Search for the cell housing the specified text and yield its (X, Y) center coordinate. 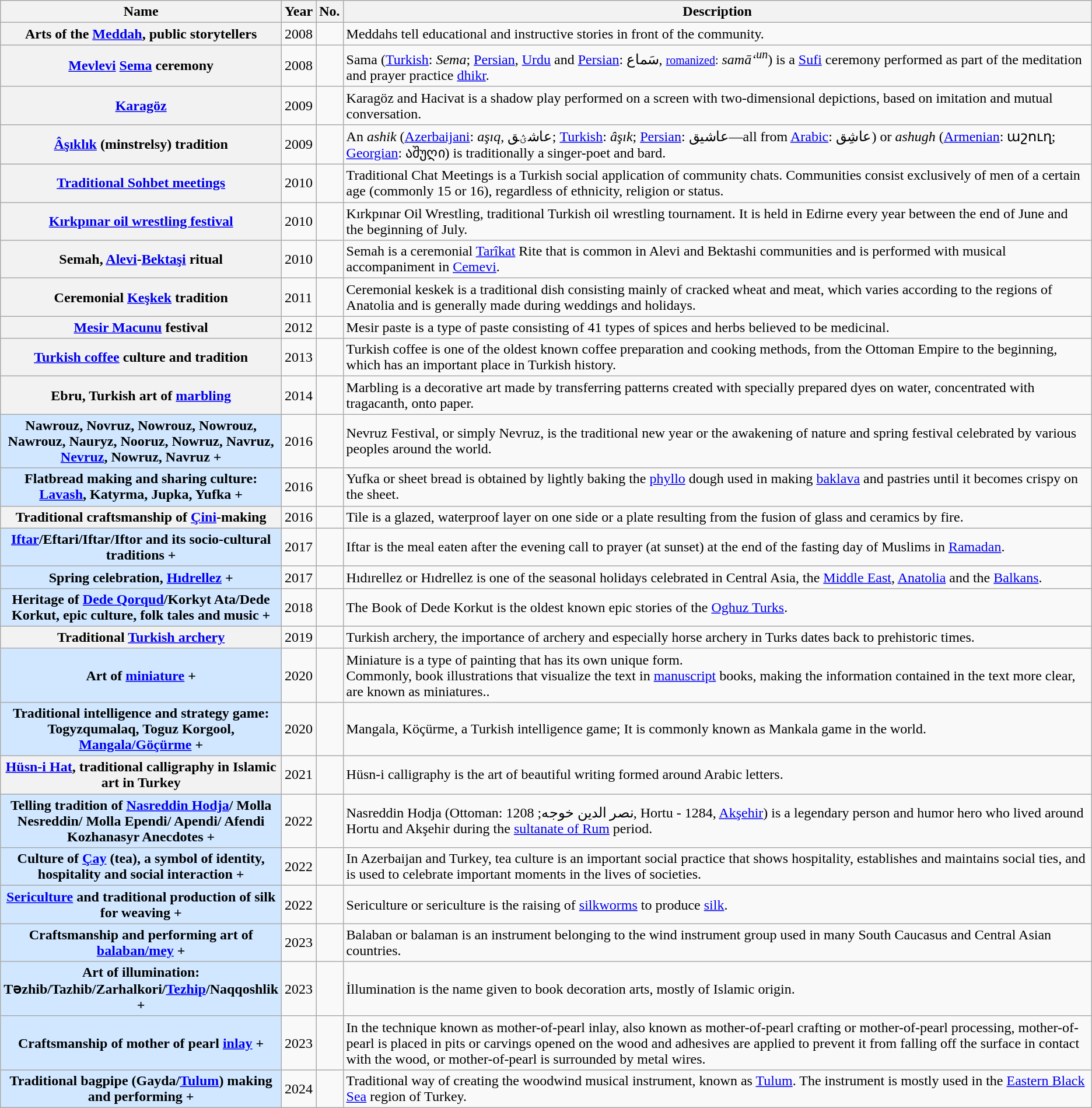
Mesir paste is a type of paste consisting of 41 types of spices and herbs believed to be medicinal. (717, 327)
Traditional Turkish archery (141, 637)
Traditional craftsmanship of Çini-making (141, 517)
Kırkpınar oil wrestling festival (141, 222)
2019 (299, 637)
Iftar/Eftari/Iftar/Iftor and its socio-cultural traditions + (141, 547)
Art of illumination: Təzhib/Tazhib/Zarhalkori/Tezhip/Naqqoshlik + (141, 989)
Hüsn-i calligraphy is the art of beautiful writing formed around Arabic letters. (717, 775)
Nawrouz, Novruz, Nowrouz, Nowrouz, Nawrouz, Nauryz, Nooruz, Nowruz, Navruz, Nevruz, Nowruz, Navruz + (141, 441)
Turkish archery, the importance of archery and especially horse archery in Turks dates back to prehistoric times. (717, 637)
Description (717, 12)
Mangala, Köçürme, a Turkish intelligence game; It is commonly known as Mankala game in the world. (717, 729)
2013 (299, 357)
Mevlevi Sema ceremony (141, 66)
Craftsmanship and performing art of balaban/mey + (141, 943)
Traditional intelligence and strategy game: Togyzqumalaq, Toguz Korgool, Mangala/Göçürme + (141, 729)
Flatbread making and sharing culture: Lavash, Katyrma, Jupka, Yufka + (141, 487)
Craftsmanship of mother of pearl inlay + (141, 1043)
Hüsn-i Hat, traditional calligraphy in Islamic art in Turkey (141, 775)
Karagöz and Hacivat is a shadow play performed on a screen with two-dimensional depictions, based on imitation and mutual conversation. (717, 105)
Tile is a glazed, waterproof layer on one side or a plate resulting from the fusion of glass and ceramics by fire. (717, 517)
Culture of Çay (tea), a symbol of identity, hospitality and social interaction + (141, 867)
Arts of the Meddah, public storytellers (141, 34)
2014 (299, 396)
Ebru, Turkish art of marbling (141, 396)
Art of miniature + (141, 675)
2024 (299, 1089)
Traditional Sohbet meetings (141, 183)
Turkish coffee culture and tradition (141, 357)
Yufka or sheet bread is obtained by lightly baking the phyllo dough used in making baklava and pastries until it becomes crispy on the sheet. (717, 487)
No. (330, 12)
Marbling is a decorative art made by transferring patterns created with specially prepared dyes on water, concentrated with tragacanth, onto paper. (717, 396)
Traditional way of creating the woodwind musical instrument, known as Tulum. The instrument is mostly used in the Eastern Black Sea region of Turkey. (717, 1089)
Semah, Alevi-Bektaşi ritual (141, 259)
Semah is a ceremonial Tarîkat Rite that is common in Alevi and Bektashi communities and is performed with musical accompaniment in Cemevi. (717, 259)
2021 (299, 775)
Heritage of Dede Qorqud/Korkyt Ata/Dede Korkut, epic culture, folk tales and music + (141, 607)
Mesir Macunu festival (141, 327)
Year (299, 12)
2011 (299, 298)
Sericulture or sericulture is the raising of silkworms to produce silk. (717, 904)
Spring celebration, Hıdrellez + (141, 577)
Telling tradition of Nasreddin Hodja/ Molla Nesreddin/ Molla Ependi/ Apendi/ Afendi Kozhanasyr Anecdotes + (141, 821)
Âşıklık (minstrelsy) tradition (141, 144)
Meddahs tell educational and instructive stories in front of the community. (717, 34)
2012 (299, 327)
Balaban or balaman is an instrument belonging to the wind instrument group used in many South Caucasus and Central Asian countries. (717, 943)
Karagöz (141, 105)
Traditional bagpipe (Gayda/Tulum) making and performing + (141, 1089)
The Book of Dede Korkut is the oldest known epic stories of the Oghuz Turks. (717, 607)
2018 (299, 607)
Iftar is the meal eaten after the evening call to prayer (at sunset) at the end of the fasting day of Muslims in Ramadan. (717, 547)
Hıdırellez or Hıdrellez is one of the seasonal holidays celebrated in Central Asia, the Middle East, Anatolia and the Balkans. (717, 577)
Sericulture and traditional production of silk for weaving + (141, 904)
İllumination is the name given to book decoration arts, mostly of Islamic origin. (717, 989)
Name (141, 12)
Ceremonial Keşkek tradition (141, 298)
